Extract the [x, y] coordinate from the center of the cell holding the provided text.  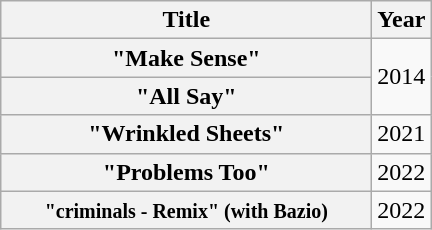
"Wrinkled Sheets" [186, 134]
Title [186, 20]
"Problems Too" [186, 172]
2021 [402, 134]
Year [402, 20]
"Make Sense" [186, 58]
"All Say" [186, 96]
"criminals - Remix" (with Bazio) [186, 210]
2014 [402, 77]
